From the cell containing the given text, extract its center point as (x, y) coordinate. 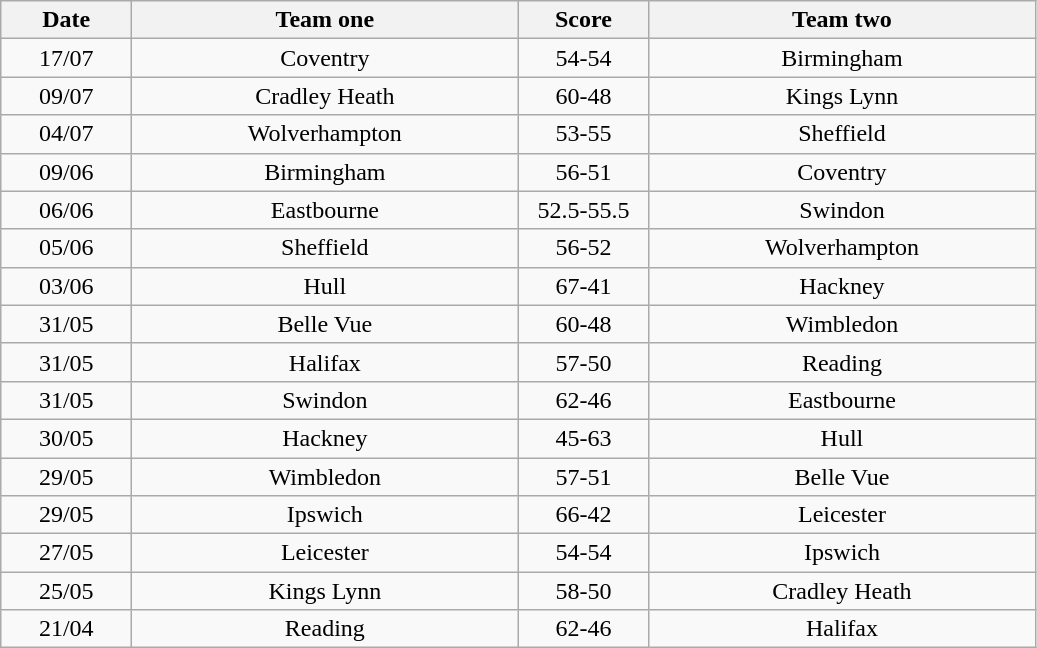
56-51 (584, 172)
17/07 (66, 58)
Team one (325, 20)
30/05 (66, 438)
27/05 (66, 553)
57-51 (584, 477)
21/04 (66, 629)
Date (66, 20)
67-41 (584, 286)
03/06 (66, 286)
58-50 (584, 591)
05/06 (66, 248)
09/07 (66, 96)
04/07 (66, 134)
06/06 (66, 210)
09/06 (66, 172)
45-63 (584, 438)
53-55 (584, 134)
66-42 (584, 515)
52.5-55.5 (584, 210)
56-52 (584, 248)
Team two (842, 20)
25/05 (66, 591)
57-50 (584, 362)
Score (584, 20)
